Pinpoint the cell where the given text exists, returning its [x, y] midpoint coordinate. 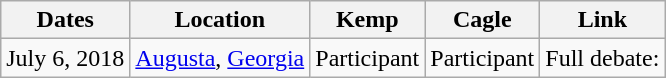
Augusta, Georgia [220, 58]
Dates [66, 20]
Link [602, 20]
Full debate: [602, 58]
Location [220, 20]
July 6, 2018 [66, 58]
Cagle [482, 20]
Kemp [368, 20]
